Locate the cell with the specified text and output its [x, y] center coordinate. 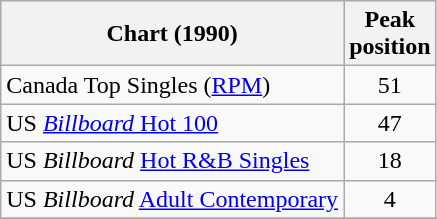
4 [390, 199]
Peakposition [390, 34]
47 [390, 123]
US Billboard Hot 100 [172, 123]
US Billboard Hot R&B Singles [172, 161]
51 [390, 85]
US Billboard Adult Contemporary [172, 199]
18 [390, 161]
Canada Top Singles (RPM) [172, 85]
Chart (1990) [172, 34]
